Locate the cell with the specified text and output its (X, Y) center coordinate. 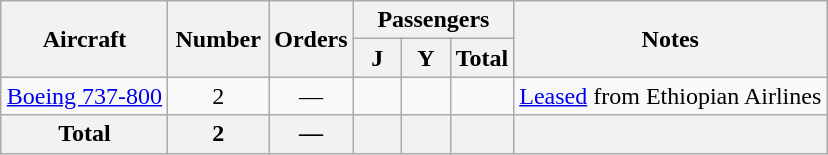
J (378, 58)
Y (426, 58)
Aircraft (84, 39)
Number (218, 39)
Boeing 737-800 (84, 96)
Notes (670, 39)
Orders (311, 39)
Leased from Ethiopian Airlines (670, 96)
Passengers (434, 20)
